Search for the cell housing the specified text and yield its (x, y) center coordinate. 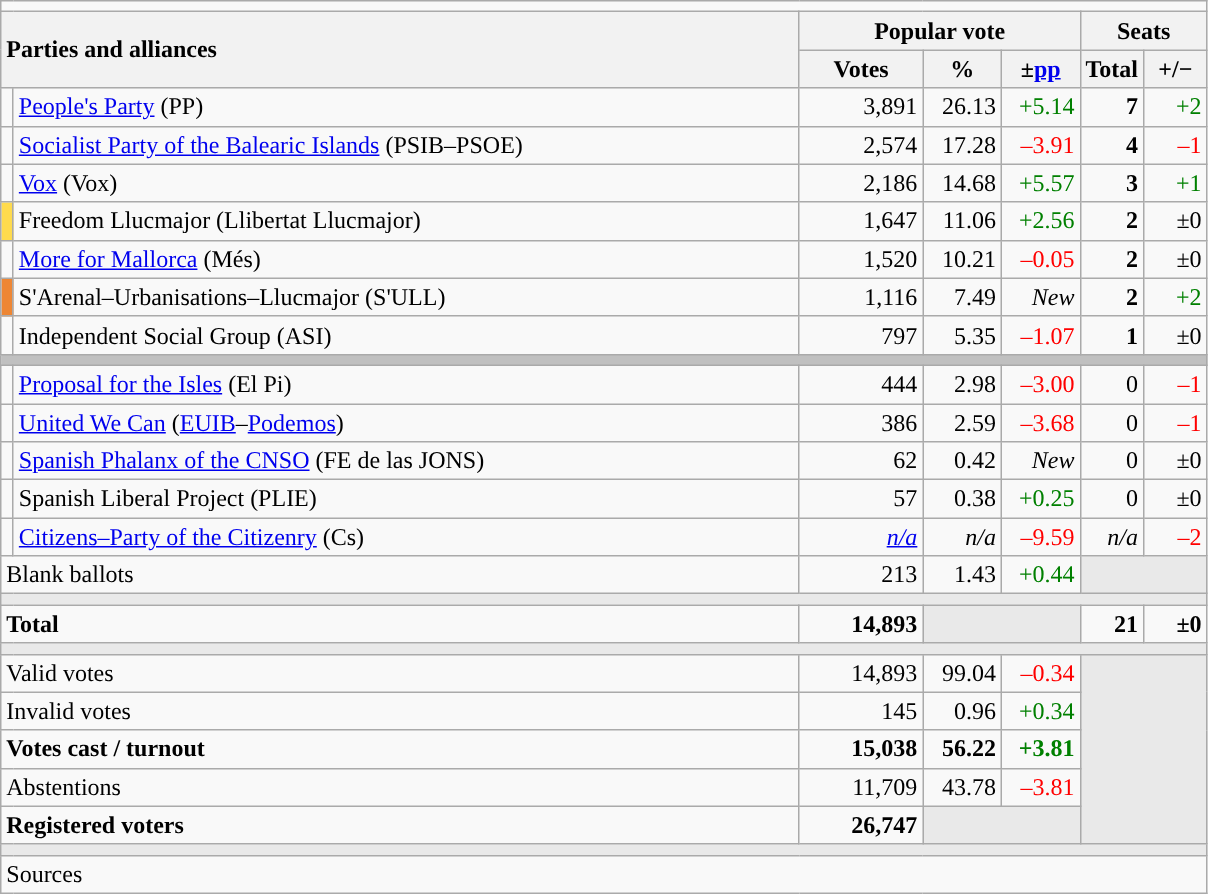
Parties and alliances (400, 50)
+0.25 (1040, 499)
7 (1112, 107)
1,647 (861, 221)
4 (1112, 145)
Blank ballots (400, 575)
Socialist Party of the Balearic Islands (PSIB–PSOE) (406, 145)
People's Party (PP) (406, 107)
444 (861, 384)
26.13 (962, 107)
0.96 (962, 711)
99.04 (962, 673)
3 (1112, 183)
Votes (861, 69)
21 (1112, 624)
2.59 (962, 423)
±pp (1040, 69)
7.49 (962, 297)
+0.44 (1040, 575)
–3.00 (1040, 384)
–3.91 (1040, 145)
–3.68 (1040, 423)
11.06 (962, 221)
Freedom Llucmajor (Llibertat Llucmajor) (406, 221)
3,891 (861, 107)
145 (861, 711)
14.68 (962, 183)
62 (861, 461)
1 (1112, 335)
–0.05 (1040, 259)
11,709 (861, 787)
Spanish Phalanx of the CNSO (FE de las JONS) (406, 461)
0.42 (962, 461)
–9.59 (1040, 537)
–0.34 (1040, 673)
1.43 (962, 575)
Votes cast / turnout (400, 749)
Independent Social Group (ASI) (406, 335)
Seats (1144, 31)
+5.14 (1040, 107)
S'Arenal–Urbanisations–Llucmajor (S'ULL) (406, 297)
+1 (1176, 183)
+3.81 (1040, 749)
Valid votes (400, 673)
–2 (1176, 537)
+5.57 (1040, 183)
Popular vote (940, 31)
Proposal for the Isles (El Pi) (406, 384)
More for Mallorca (Més) (406, 259)
56.22 (962, 749)
2.98 (962, 384)
26,747 (861, 825)
43.78 (962, 787)
15,038 (861, 749)
United We Can (EUIB–Podemos) (406, 423)
+2.56 (1040, 221)
Abstentions (400, 787)
1,116 (861, 297)
797 (861, 335)
10.21 (962, 259)
% (962, 69)
Sources (604, 874)
+/− (1176, 69)
+0.34 (1040, 711)
1,520 (861, 259)
17.28 (962, 145)
–3.81 (1040, 787)
Registered voters (400, 825)
Invalid votes (400, 711)
–1.07 (1040, 335)
386 (861, 423)
213 (861, 575)
2,186 (861, 183)
2,574 (861, 145)
Citizens–Party of the Citizenry (Cs) (406, 537)
57 (861, 499)
0.38 (962, 499)
5.35 (962, 335)
Spanish Liberal Project (PLIE) (406, 499)
Vox (Vox) (406, 183)
